Locate the cell with the specified text and output its [x, y] center coordinate. 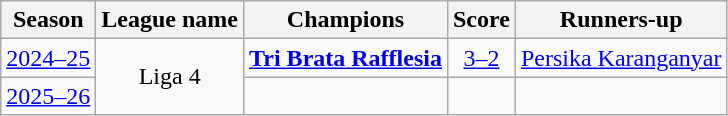
Champions [346, 20]
Runners-up [621, 20]
Season [48, 20]
2024–25 [48, 58]
Score [481, 20]
2025–26 [48, 96]
Liga 4 [170, 77]
League name [170, 20]
3–2 [481, 58]
Persika Karanganyar [621, 58]
Tri Brata Rafflesia [346, 58]
